Locate the cell with the specified text and output its (x, y) center coordinate. 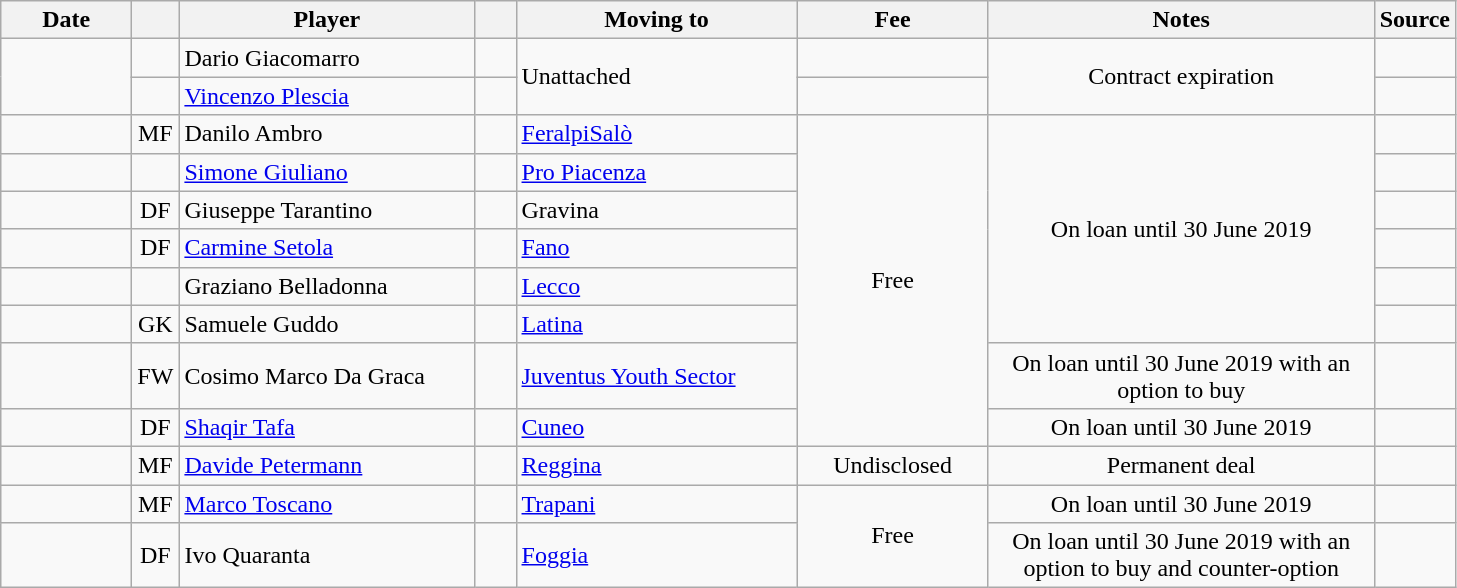
Vincenzo Plescia (327, 96)
Permanent deal (1181, 465)
Fee (892, 20)
FeralpiSalò (656, 134)
Graziano Belladonna (327, 286)
Shaqir Tafa (327, 427)
Lecco (656, 286)
On loan until 30 June 2019 with an option to buy and counter-option (1181, 556)
Pro Piacenza (656, 172)
GK (156, 324)
On loan until 30 June 2019 with an option to buy (1181, 376)
FW (156, 376)
Cuneo (656, 427)
Dario Giacomarro (327, 58)
Ivo Quaranta (327, 556)
Gravina (656, 210)
Danilo Ambro (327, 134)
Player (327, 20)
Juventus Youth Sector (656, 376)
Carmine Setola (327, 248)
Cosimo Marco Da Graca (327, 376)
Simone Giuliano (327, 172)
Source (1414, 20)
Marco Toscano (327, 503)
Samuele Guddo (327, 324)
Date (66, 20)
Contract expiration (1181, 77)
Unattached (656, 77)
Notes (1181, 20)
Reggina (656, 465)
Undisclosed (892, 465)
Davide Petermann (327, 465)
Latina (656, 324)
Giuseppe Tarantino (327, 210)
Fano (656, 248)
Moving to (656, 20)
Trapani (656, 503)
Foggia (656, 556)
